Output the [X, Y] coordinate of the center of the cell containing the given text.  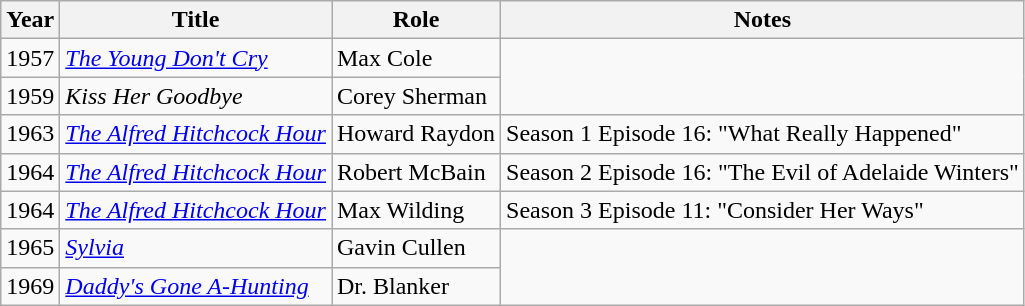
1959 [30, 96]
1969 [30, 286]
Title [196, 20]
Max Wilding [416, 210]
Kiss Her Goodbye [196, 96]
Role [416, 20]
Dr. Blanker [416, 286]
Corey Sherman [416, 96]
Notes [763, 20]
Gavin Cullen [416, 248]
Daddy's Gone A-Hunting [196, 286]
Season 2 Episode 16: "The Evil of Adelaide Winters" [763, 172]
1965 [30, 248]
1957 [30, 58]
Year [30, 20]
Robert McBain [416, 172]
Max Cole [416, 58]
The Young Don't Cry [196, 58]
Sylvia [196, 248]
Season 1 Episode 16: "What Really Happened" [763, 134]
Season 3 Episode 11: "Consider Her Ways" [763, 210]
1963 [30, 134]
Howard Raydon [416, 134]
